Search for the cell housing the specified text and yield its [X, Y] center coordinate. 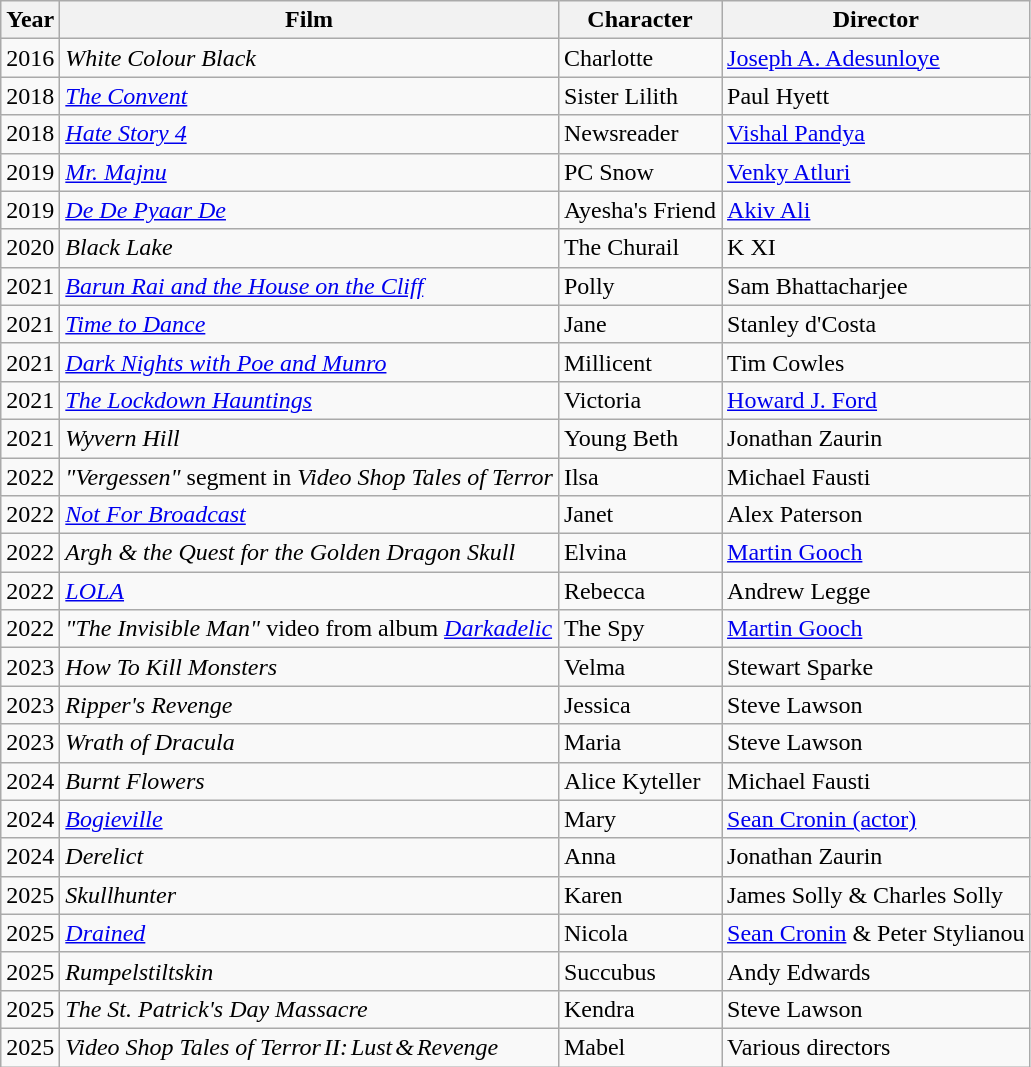
Stanley d'Costa [876, 324]
PC Snow [640, 172]
Time to Dance [310, 324]
"The Invisible Man" video from album Darkadelic [310, 629]
Alex Paterson [876, 515]
Jane [640, 324]
Howard J. Ford [876, 400]
K XI [876, 248]
The Lockdown Hauntings [310, 400]
Tim Cowles [876, 362]
Alice Kyteller [640, 781]
Wyvern Hill [310, 438]
Andy Edwards [876, 971]
Janet [640, 515]
Venky Atluri [876, 172]
Polly [640, 286]
Millicent [640, 362]
Velma [640, 667]
Video Shop Tales of Terror II: Lust & Revenge [310, 1047]
Dark Nights with Poe and Munro [310, 362]
The St. Patrick's Day Massacre [310, 1009]
Rebecca [640, 591]
The Convent [310, 96]
2020 [30, 248]
The Spy [640, 629]
Ripper's Revenge [310, 705]
Mary [640, 819]
Bogieville [310, 819]
Not For Broadcast [310, 515]
LOLA [310, 591]
Karen [640, 895]
Akiv Ali [876, 210]
Charlotte [640, 58]
Andrew Legge [876, 591]
Sister Lilith [640, 96]
"Vergessen" segment in Video Shop Tales of Terror [310, 477]
Stewart Sparke [876, 667]
Newsreader [640, 134]
Rumpelstiltskin [310, 971]
Various directors [876, 1047]
White Colour Black [310, 58]
Wrath of Dracula [310, 743]
Kendra [640, 1009]
Skullhunter [310, 895]
Sean Cronin (actor) [876, 819]
Character [640, 20]
Joseph A. Adesunloye [876, 58]
Jessica [640, 705]
Paul Hyett [876, 96]
De De Pyaar De [310, 210]
Ayesha's Friend [640, 210]
Black Lake [310, 248]
Hate Story 4 [310, 134]
Year [30, 20]
The Churail [640, 248]
Ilsa [640, 477]
Argh & the Quest for the Golden Dragon Skull [310, 553]
Sean Cronin & Peter Stylianou [876, 933]
Victoria [640, 400]
Derelict [310, 857]
Sam Bhattacharjee [876, 286]
Anna [640, 857]
Mr. Majnu [310, 172]
How To Kill Monsters [310, 667]
Young Beth [640, 438]
Director [876, 20]
Succubus [640, 971]
Nicola [640, 933]
Maria [640, 743]
Elvina [640, 553]
2016 [30, 58]
Film [310, 20]
Barun Rai and the House on the Cliff [310, 286]
Mabel [640, 1047]
Burnt Flowers [310, 781]
James Solly & Charles Solly [876, 895]
Drained [310, 933]
Vishal Pandya [876, 134]
